Identify which cell holds the provided text, then report its [x, y] central coordinate. 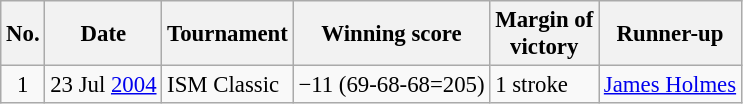
1 stroke [544, 85]
Date [104, 34]
1 [23, 85]
No. [23, 34]
Tournament [228, 34]
Margin ofvictory [544, 34]
Runner-up [670, 34]
James Holmes [670, 85]
−11 (69-68-68=205) [392, 85]
Winning score [392, 34]
23 Jul 2004 [104, 85]
ISM Classic [228, 85]
